Capture the cell that displays the provided text and extract its [X, Y] central coordinate. 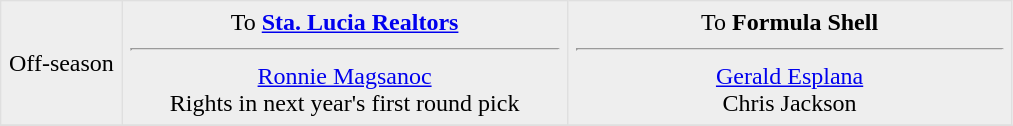
Off-season [62, 63]
To Sta. Lucia RealtorsRonnie MagsanocRights in next year's first round pick [344, 63]
To Formula ShellGerald Esplana Chris Jackson [790, 63]
